Extract the (x, y) coordinate from the center of the cell holding the provided text.  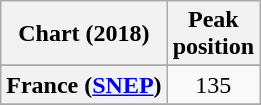
Peakposition (213, 34)
Chart (2018) (84, 34)
France (SNEP) (84, 85)
135 (213, 85)
